Determine the [X, Y] coordinate at the center of the cell enclosing the given text.  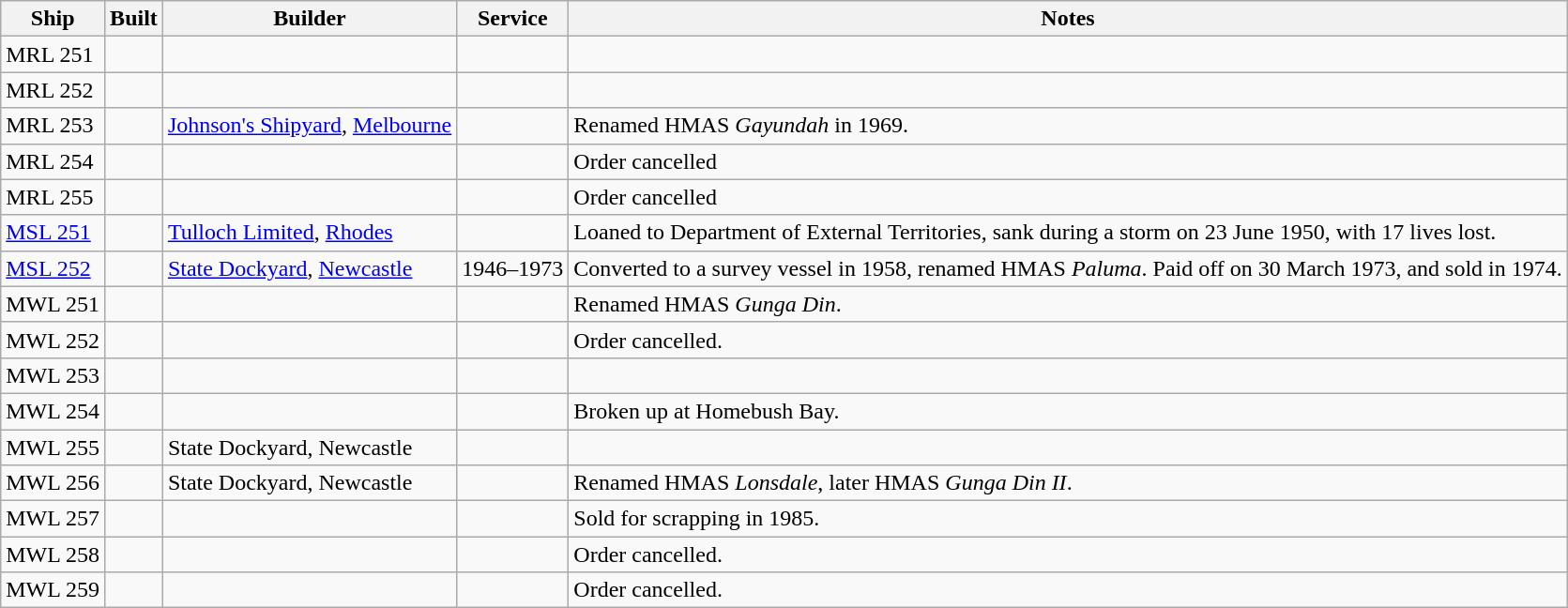
MRL 254 [53, 161]
Renamed HMAS Lonsdale, later HMAS Gunga Din II. [1068, 483]
MRL 252 [53, 90]
MWL 251 [53, 304]
MRL 253 [53, 126]
MWL 255 [53, 448]
Ship [53, 19]
Built [134, 19]
1946–1973 [512, 268]
MRL 255 [53, 197]
Notes [1068, 19]
Tulloch Limited, Rhodes [310, 233]
MWL 256 [53, 483]
MWL 259 [53, 590]
MWL 258 [53, 555]
Sold for scrapping in 1985. [1068, 519]
Service [512, 19]
Johnson's Shipyard, Melbourne [310, 126]
MWL 253 [53, 375]
Renamed HMAS Gayundah in 1969. [1068, 126]
Broken up at Homebush Bay. [1068, 411]
Converted to a survey vessel in 1958, renamed HMAS Paluma. Paid off on 30 March 1973, and sold in 1974. [1068, 268]
MWL 257 [53, 519]
MRL 251 [53, 54]
Loaned to Department of External Territories, sank during a storm on 23 June 1950, with 17 lives lost. [1068, 233]
MSL 252 [53, 268]
MWL 252 [53, 340]
MWL 254 [53, 411]
MSL 251 [53, 233]
Renamed HMAS Gunga Din. [1068, 304]
Builder [310, 19]
